Scan for the cell matching the given text and deliver its [x, y] coordinate at center. 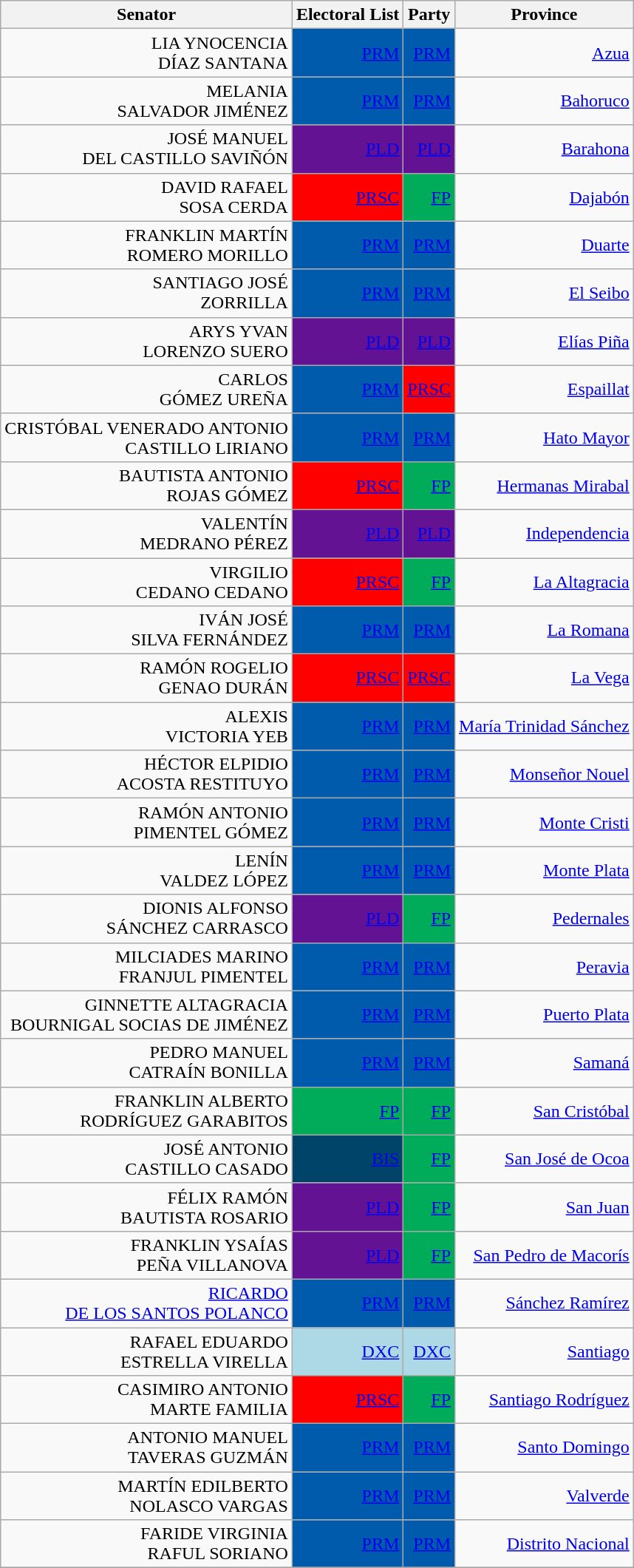
Azua [545, 53]
BAUTISTA ANTONIOROJAS GÓMEZ [146, 485]
GINNETTE ALTAGRACIABOURNIGAL SOCIAS DE JIMÉNEZ [146, 1014]
LENÍNVALDEZ LÓPEZ [146, 871]
Province [545, 15]
Bahoruco [545, 101]
FRANKLIN MARTÍNROMERO MORILLO [146, 245]
Hermanas Mirabal [545, 485]
Pedernales [545, 918]
Hato Mayor [545, 438]
JOSÉ ANTONIOCASTILLO CASADO [146, 1159]
FRANKLIN ALBERTORODRÍGUEZ GARABITOS [146, 1110]
CRISTÓBAL VENERADO ANTONIOCASTILLO LIRIANO [146, 438]
DAVID RAFAELSOSA CERDA [146, 197]
Sánchez Ramírez [545, 1303]
San Juan [545, 1206]
Samaná [545, 1063]
SANTIAGO JOSÉZORRILLA [146, 293]
Senator [146, 15]
La Romana [545, 630]
FRANKLIN YSAÍASPEÑA VILLANOVA [146, 1255]
Santo Domingo [545, 1447]
Barahona [545, 149]
CARLOSGÓMEZ UREÑA [146, 389]
Santiago [545, 1351]
Independencia [545, 534]
La Vega [545, 679]
San Pedro de Macorís [545, 1255]
Monte Cristi [545, 822]
La Altagracia [545, 581]
Elías Piña [545, 342]
VIRGILIOCEDANO CEDANO [146, 581]
Espaillat [545, 389]
San José de Ocoa [545, 1159]
Peravia [545, 967]
Distrito Nacional [545, 1544]
El Seibo [545, 293]
Electoral List [347, 15]
Monte Plata [545, 871]
RAMÓN ROGELIOGENAO DURÁN [146, 679]
RICARDODE LOS SANTOS POLANCO [146, 1303]
ALEXISVICTORIA YEB [146, 726]
ARYS YVANLORENZO SUERO [146, 342]
MARTÍN EDILBERTONOLASCO VARGAS [146, 1496]
ANTONIO MANUELTAVERAS GUZMÁN [146, 1447]
Dajabón [545, 197]
MELANIASALVADOR JIMÉNEZ [146, 101]
FARIDE VIRGINIARAFUL SORIANO [146, 1544]
Party [429, 15]
DIONIS ALFONSOSÁNCHEZ CARRASCO [146, 918]
IVÁN JOSÉSILVA FERNÁNDEZ [146, 630]
RAMÓN ANTONIOPIMENTEL GÓMEZ [146, 822]
Monseñor Nouel [545, 775]
Puerto Plata [545, 1014]
MILCIADES MARINOFRANJUL PIMENTEL [146, 967]
LIA YNOCENCIADÍAZ SANTANA [146, 53]
San Cristóbal [545, 1110]
HÉCTOR ELPIDIOACOSTA RESTITUYO [146, 775]
VALENTÍNMEDRANO PÉREZ [146, 534]
BIS [347, 1159]
RAFAEL EDUARDOESTRELLA VIRELLA [146, 1351]
FÉLIX RAMÓNBAUTISTA ROSARIO [146, 1206]
María Trinidad Sánchez [545, 726]
Santiago Rodríguez [545, 1400]
CASIMIRO ANTONIOMARTE FAMILIA [146, 1400]
Valverde [545, 1496]
Duarte [545, 245]
PEDRO MANUELCATRAÍN BONILLA [146, 1063]
JOSÉ MANUELDEL CASTILLO SAVIÑÓN [146, 149]
